Return [X, Y] of the center of cell containing provided text 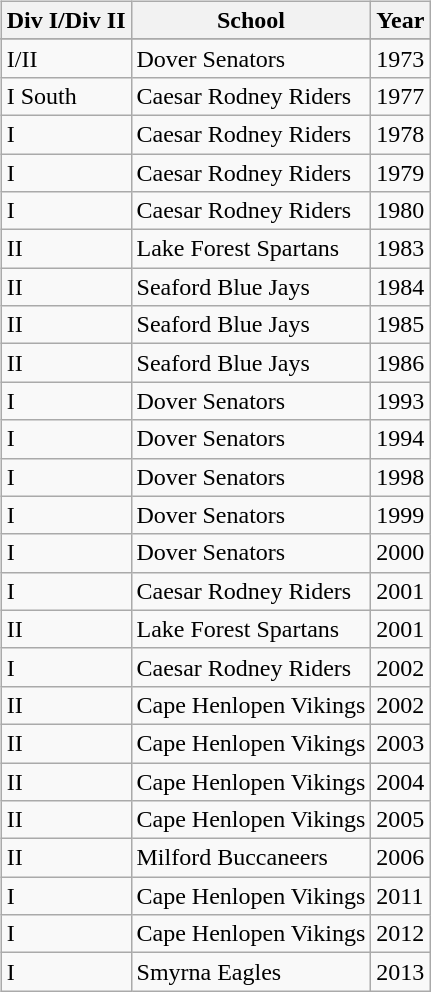
Div I/Div II [66, 20]
1978 [400, 134]
Smyrna Eagles [251, 972]
1980 [400, 211]
I South [66, 96]
1998 [400, 477]
1993 [400, 401]
2003 [400, 743]
1984 [400, 287]
1999 [400, 515]
1994 [400, 439]
I/II [66, 58]
2011 [400, 896]
2000 [400, 553]
Milford Buccaneers [251, 858]
Year [400, 20]
1986 [400, 363]
1973 [400, 58]
2004 [400, 781]
1985 [400, 325]
1983 [400, 249]
2013 [400, 972]
2012 [400, 934]
1979 [400, 173]
1977 [400, 96]
School [251, 20]
2005 [400, 820]
2006 [400, 858]
